Locate the cell with the specified text and output its [X, Y] center coordinate. 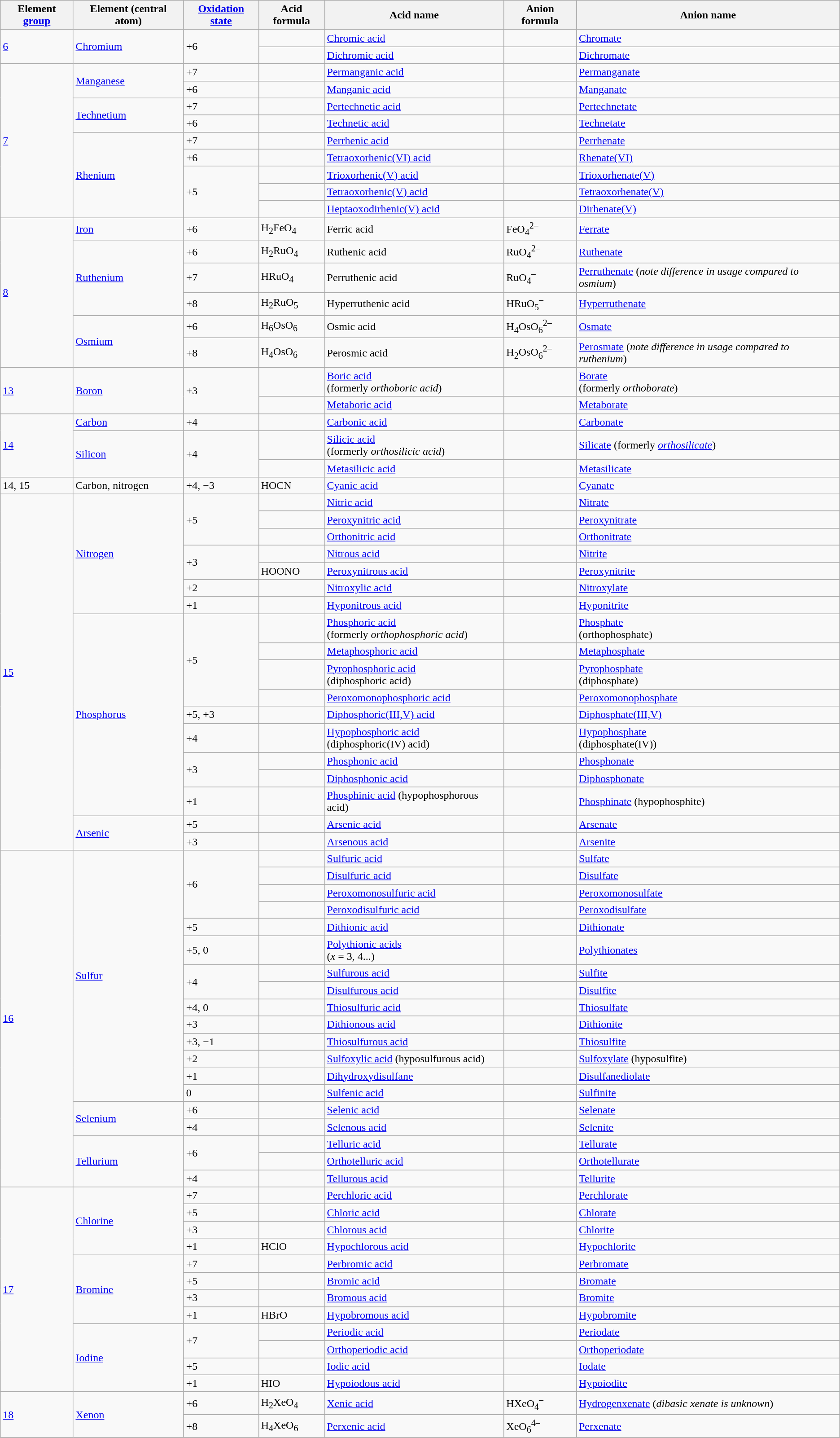
Silicon [128, 453]
Phosphorus [128, 715]
Perxenate [708, 1426]
Metaphosphoric acid [414, 651]
Pertechnetate [708, 106]
Peroxomonosulfate [708, 893]
Silicate (formerly orthosilicate) [708, 445]
Osmic acid [414, 327]
Ruthenate [708, 251]
Cyanic acid [414, 485]
Hypochlorite [708, 1247]
Tellurous acid [414, 1179]
13 [37, 391]
Metaborate [708, 405]
Manganic acid [414, 89]
Selenium [128, 1118]
+5, +3 [221, 715]
Hyponitrous acid [414, 605]
H6OsO6 [292, 327]
Carbonate [708, 422]
Perxenic acid [414, 1426]
Perrhenic acid [414, 141]
Disulfite [708, 990]
Pyrophosphate(diphosphate) [708, 674]
HOCN [292, 485]
Chromate [708, 38]
15 [37, 672]
Sulfoxylate (hyposulfite) [708, 1059]
+5, 0 [221, 950]
Perosmic acid [414, 353]
Orthotelluric acid [414, 1161]
Arsenate [708, 824]
Xenic acid [414, 1403]
Tetraoxorhenic(VI) acid [414, 158]
Rhenate(VI) [708, 158]
Sulfite [708, 973]
Arsenic [128, 833]
Dithionate [708, 927]
HBrO [292, 1315]
Sulfur [128, 976]
H2XeO4 [292, 1403]
Arsenite [708, 841]
Dirhenate(V) [708, 209]
Perchlorate [708, 1196]
Sulfurous acid [414, 973]
Iodate [708, 1366]
Orthonitrate [708, 537]
Chromic acid [414, 38]
Technetium [128, 115]
Ferrate [708, 229]
Permanganate [708, 72]
Tetraoxorhenate(V) [708, 192]
Disulfuric acid [414, 876]
Permanganic acid [414, 72]
Acid formula [292, 15]
14, 15 [37, 485]
Disulfate [708, 876]
+3, −1 [221, 1042]
Anion formula [540, 15]
H4XeO6 [292, 1426]
Arsenous acid [414, 841]
RuO42– [540, 251]
Sulfuric acid [414, 858]
Technetic acid [414, 123]
Hypophosphate(diphosphate(IV)) [708, 738]
Perbromate [708, 1264]
HRuO5– [540, 303]
XeO64– [540, 1426]
Nitrogen [128, 554]
Peroxodisulfate [708, 910]
HIO [292, 1383]
Ferric acid [414, 229]
Osmium [128, 341]
Pyrophosphoric acid(diphosphoric acid) [414, 674]
Disulfurous acid [414, 990]
0 [221, 1093]
Nitrate [708, 502]
17 [37, 1289]
Thiosulfuric acid [414, 1007]
H4OsO6 [292, 353]
14 [37, 445]
Tellurite [708, 1179]
Ruthenic acid [414, 251]
Peroxynitric acid [414, 519]
Trioxorhenic(V) acid [414, 175]
7 [37, 141]
Polythionic acids(x = 3, 4...) [414, 950]
Bromous acid [414, 1298]
Nitroxylic acid [414, 588]
16 [37, 1018]
Metaboric acid [414, 405]
Sulfenic acid [414, 1093]
HRuO4 [292, 277]
Sulfate [708, 858]
Silicic acid(formerly orthosilicic acid) [414, 445]
Dichromate [708, 55]
Metaphosphate [708, 651]
Acid name [414, 15]
Orthotellurate [708, 1161]
Carbonic acid [414, 422]
Borate(formerly orthoborate) [708, 382]
H4OsO62– [540, 327]
H2RuO5 [292, 303]
6 [37, 47]
Sulfoxylic acid (hyposulfurous acid) [414, 1059]
Orthoperiodic acid [414, 1349]
Bromic acid [414, 1281]
Iodine [128, 1358]
Chlorite [708, 1230]
Hypobromous acid [414, 1315]
Nitrite [708, 554]
Hypobromite [708, 1315]
Element (central atom) [128, 15]
Rhenium [128, 175]
RuO4– [540, 277]
Carbon [128, 422]
Iodic acid [414, 1366]
Ruthenium [128, 277]
Dithionic acid [414, 927]
Chlorous acid [414, 1230]
Tellurate [708, 1144]
Perrhenate [708, 141]
Chloric acid [414, 1213]
Tetraoxorhenic(V) acid [414, 192]
Manganese [128, 81]
Hydrogenxenate (dibasic xenate is unknown) [708, 1403]
Perbromic acid [414, 1264]
Bromate [708, 1281]
Peroxynitrous acid [414, 571]
Iron [128, 229]
Phosphinic acid (hypophosphorous acid) [414, 801]
Hyperruthenic acid [414, 303]
Peroxomonosulfuric acid [414, 893]
Chromium [128, 47]
Boric acid(formerly orthoboric acid) [414, 382]
Perosmate (note difference in usage compared to ruthenium) [708, 353]
Periodate [708, 1332]
Peroxomonophosphoric acid [414, 698]
Perruthenic acid [414, 277]
Element group [37, 15]
Disulfanediolate [708, 1076]
Phosphoric acid(formerly orthophosphoric acid) [414, 629]
Orthonitric acid [414, 537]
Polythionates [708, 950]
Cyanate [708, 485]
Peroxodisulfuric acid [414, 910]
+4, 0 [221, 1007]
Xenon [128, 1415]
Hypochlorous acid [414, 1247]
Manganate [708, 89]
HOONO [292, 571]
Sulfinite [708, 1093]
Chlorine [128, 1221]
Hyponitrite [708, 605]
Selenous acid [414, 1127]
Anion name [708, 15]
Orthoperiodate [708, 1349]
Osmate [708, 327]
Diphosphoric(III,V) acid [414, 715]
Hypoiodous acid [414, 1383]
Perchloric acid [414, 1196]
HClO [292, 1247]
Nitrous acid [414, 554]
Diphosphonate [708, 778]
18 [37, 1415]
H2FeO4 [292, 229]
Thiosulfurous acid [414, 1042]
Tellurium [128, 1161]
Peroxynitrite [708, 571]
Dichromic acid [414, 55]
Peroxomonophosphate [708, 698]
Phosphinate (hypophosphite) [708, 801]
Pertechnetic acid [414, 106]
Hypophosphoric acid(diphosphoric(IV) acid) [414, 738]
Thiosulfite [708, 1042]
Hyperruthenate [708, 303]
Periodic acid [414, 1332]
+4, −3 [221, 485]
Technetate [708, 123]
8 [37, 292]
Dithionous acid [414, 1025]
Bromite [708, 1298]
Dithionite [708, 1025]
Dihydroxydisulfane [414, 1076]
Trioxorhenate(V) [708, 175]
H2OsO62– [540, 353]
Nitroxylate [708, 588]
Phosphate(orthophosphate) [708, 629]
FeO42– [540, 229]
Perruthenate (note difference in usage compared to osmium) [708, 277]
Selenate [708, 1110]
HXeO4– [540, 1403]
Diphosphonic acid [414, 778]
Diphosphate(III,V) [708, 715]
H2RuO4 [292, 251]
Telluric acid [414, 1144]
Carbon, nitrogen [128, 485]
Selenite [708, 1127]
Phosphonate [708, 761]
Peroxynitrate [708, 519]
Hypoiodite [708, 1383]
Bromine [128, 1289]
Thiosulfate [708, 1007]
Arsenic acid [414, 824]
Nitric acid [414, 502]
Metasilicate [708, 468]
Selenic acid [414, 1110]
Phosphonic acid [414, 761]
Heptaoxodirhenic(V) acid [414, 209]
Metasilicic acid [414, 468]
Boron [128, 391]
Chlorate [708, 1213]
Oxidation state [221, 15]
